Pinpoint the cell where the given text exists, returning its [x, y] midpoint coordinate. 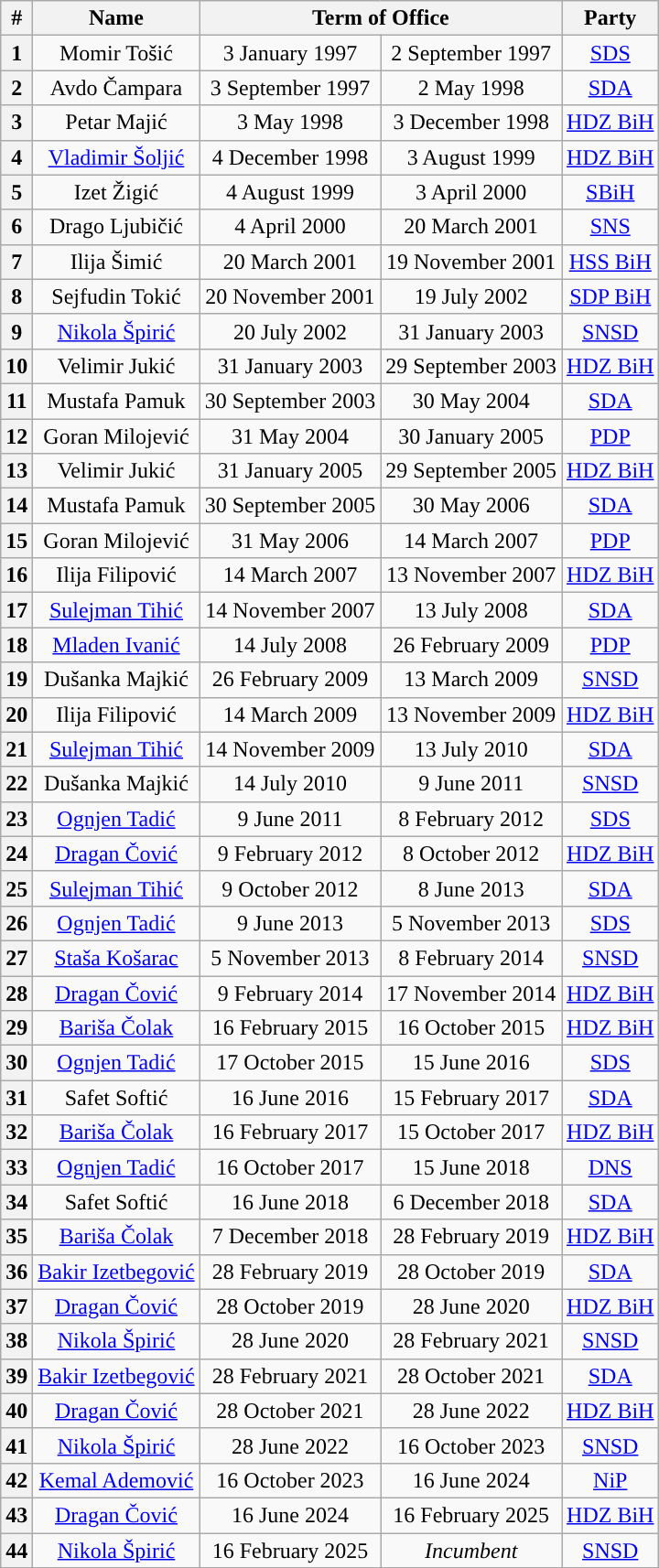
15 [16, 541]
31 May 2006 [290, 541]
8 February 2012 [471, 819]
15 June 2018 [471, 1167]
19 November 2001 [471, 262]
2 September 1997 [471, 53]
Term of Office [381, 18]
9 February 2014 [290, 993]
14 July 2008 [290, 645]
20 November 2001 [290, 296]
16 June 2018 [290, 1202]
3 September 1997 [290, 88]
29 September 2005 [471, 471]
30 May 2004 [471, 401]
3 May 1998 [290, 123]
1 [16, 53]
13 November 2009 [471, 714]
3 [16, 123]
41 [16, 1445]
28 [16, 993]
19 [16, 680]
Kemal Ademović [116, 1480]
SDP BiH [610, 296]
16 [16, 575]
15 October 2017 [471, 1133]
29 [16, 1028]
14 November 2007 [290, 610]
29 September 2003 [471, 366]
14 July 2010 [290, 784]
HSS BiH [610, 262]
13 March 2009 [471, 680]
10 [16, 366]
Ilija Šimić [116, 262]
9 June 2013 [290, 923]
4 [16, 157]
Izet Žigić [116, 192]
16 October 2015 [471, 1028]
16 June 2016 [290, 1098]
16 February 2017 [290, 1133]
Momir Tošić [116, 53]
Party [610, 18]
26 [16, 923]
32 [16, 1133]
14 [16, 506]
14 March 2009 [290, 714]
Mladen Ivanić [116, 645]
3 August 1999 [471, 157]
7 December 2018 [290, 1237]
22 [16, 784]
SBiH [610, 192]
43 [16, 1515]
30 September 2003 [290, 401]
30 September 2005 [290, 506]
20 [16, 714]
Vladimir Šoljić [116, 157]
20 July 2002 [290, 331]
8 February 2014 [471, 958]
13 July 2010 [471, 749]
17 November 2014 [471, 993]
12 [16, 436]
9 October 2012 [290, 888]
4 August 1999 [290, 192]
24 [16, 854]
13 [16, 471]
37 [16, 1306]
Petar Majić [116, 123]
Incumbent [471, 1551]
31 January 2005 [290, 471]
36 [16, 1272]
16 October 2017 [290, 1167]
6 December 2018 [471, 1202]
21 [16, 749]
15 June 2016 [471, 1063]
Sejfudin Tokić [116, 296]
DNS [610, 1167]
31 May 2004 [290, 436]
33 [16, 1167]
18 [16, 645]
17 October 2015 [290, 1063]
SNS [610, 227]
19 July 2002 [471, 296]
# [16, 18]
23 [16, 819]
13 July 2008 [471, 610]
2 [16, 88]
9 February 2012 [290, 854]
13 November 2007 [471, 575]
31 [16, 1098]
35 [16, 1237]
4 April 2000 [290, 227]
8 [16, 296]
9 [16, 331]
Drago Ljubičić [116, 227]
8 October 2012 [471, 854]
38 [16, 1341]
30 January 2005 [471, 436]
44 [16, 1551]
39 [16, 1376]
16 February 2015 [290, 1028]
42 [16, 1480]
3 April 2000 [471, 192]
Name [116, 18]
NiP [610, 1480]
27 [16, 958]
11 [16, 401]
14 November 2009 [290, 749]
5 [16, 192]
Staša Košarac [116, 958]
34 [16, 1202]
25 [16, 888]
17 [16, 610]
2 May 1998 [471, 88]
Avdo Čampara [116, 88]
30 May 2006 [471, 506]
6 [16, 227]
8 June 2013 [471, 888]
7 [16, 262]
15 February 2017 [471, 1098]
4 December 1998 [290, 157]
30 [16, 1063]
3 January 1997 [290, 53]
3 December 1998 [471, 123]
40 [16, 1411]
